Extract the [x, y] coordinate from the center of the cell holding the provided text.  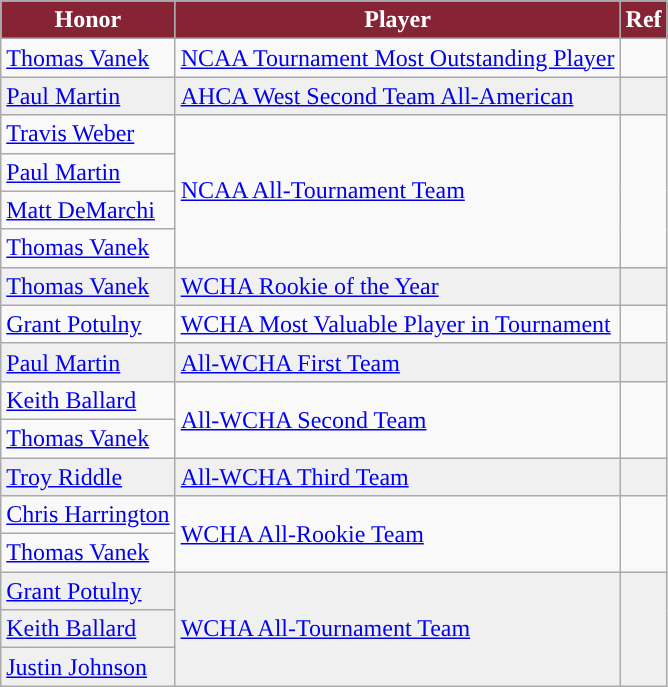
WCHA All-Rookie Team [398, 534]
NCAA Tournament Most Outstanding Player [398, 58]
NCAA All-Tournament Team [398, 191]
WCHA Rookie of the Year [398, 286]
Justin Johnson [88, 667]
Troy Riddle [88, 477]
AHCA West Second Team All-American [398, 96]
All-WCHA First Team [398, 362]
Ref [644, 20]
Chris Harrington [88, 515]
Travis Weber [88, 134]
WCHA Most Valuable Player in Tournament [398, 324]
All-WCHA Second Team [398, 419]
WCHA All-Tournament Team [398, 629]
Honor [88, 20]
All-WCHA Third Team [398, 477]
Matt DeMarchi [88, 210]
Player [398, 20]
